Pinpoint the cell where the given text exists, returning its (x, y) midpoint coordinate. 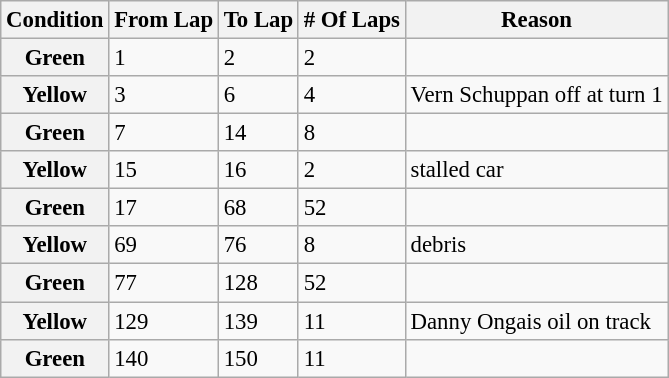
Danny Ongais oil on track (536, 321)
15 (164, 170)
150 (258, 358)
stalled car (536, 170)
17 (164, 208)
76 (258, 245)
69 (164, 245)
3 (164, 95)
14 (258, 133)
To Lap (258, 20)
7 (164, 133)
129 (164, 321)
Condition (55, 20)
4 (352, 95)
128 (258, 283)
139 (258, 321)
1 (164, 58)
Vern Schuppan off at turn 1 (536, 95)
6 (258, 95)
Reason (536, 20)
From Lap (164, 20)
# Of Laps (352, 20)
debris (536, 245)
140 (164, 358)
77 (164, 283)
68 (258, 208)
16 (258, 170)
